Find where the given text appears and provide that cell's center as (x, y) coordinate. 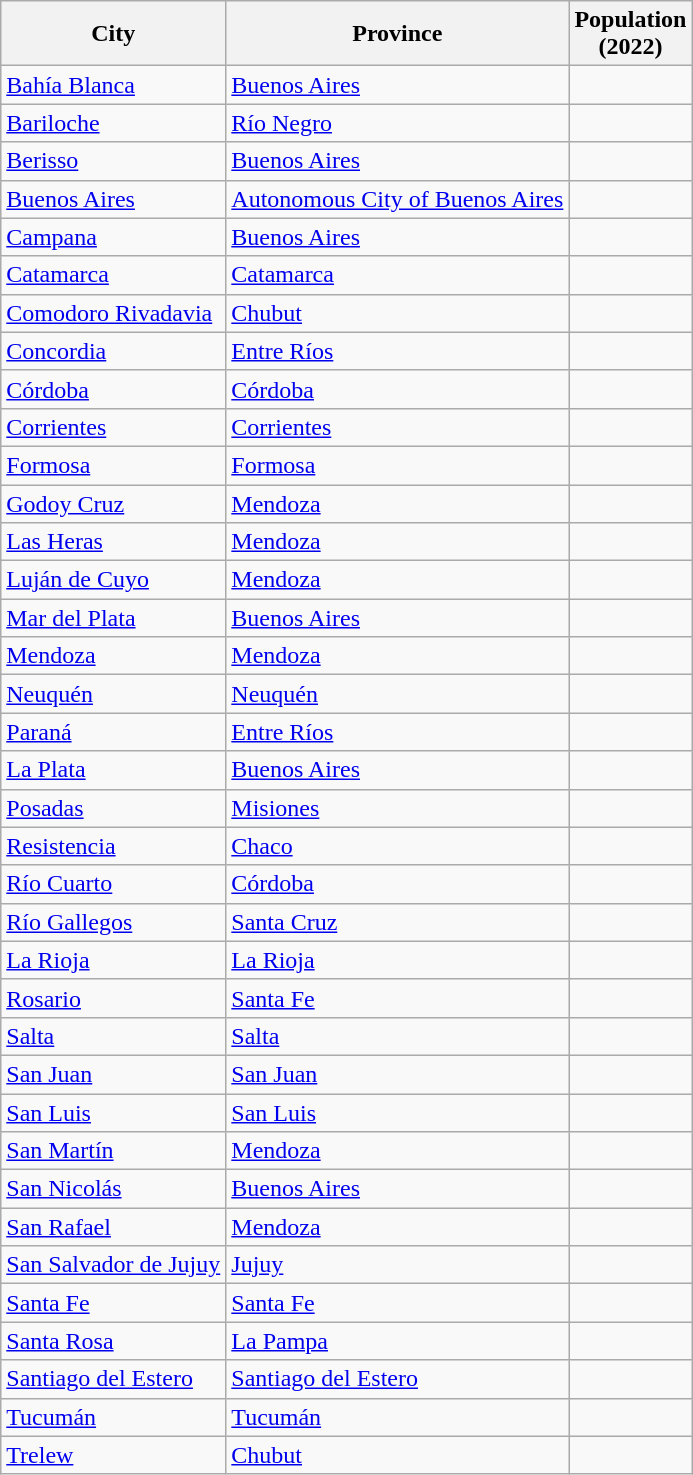
Chaco (398, 846)
City (114, 34)
San Salvador de Jujuy (114, 1265)
Bahía Blanca (114, 85)
Río Negro (398, 123)
Jujuy (398, 1265)
Province (398, 34)
Population(2022) (630, 34)
Posadas (114, 808)
Trelew (114, 1455)
Autonomous City of Buenos Aires (398, 199)
Resistencia (114, 846)
Río Gallegos (114, 922)
Comodoro Rivadavia (114, 313)
La Plata (114, 770)
Rosario (114, 998)
San Rafael (114, 1227)
San Martín (114, 1151)
Santa Cruz (398, 922)
Paraná (114, 732)
Las Heras (114, 542)
Berisso (114, 161)
Mar del Plata (114, 618)
Luján de Cuyo (114, 580)
La Pampa (398, 1341)
Río Cuarto (114, 884)
Misiones (398, 808)
Santa Rosa (114, 1341)
Godoy Cruz (114, 503)
Bariloche (114, 123)
Concordia (114, 351)
San Nicolás (114, 1189)
Campana (114, 237)
